From the cell containing the given text, extract its center point as (x, y) coordinate. 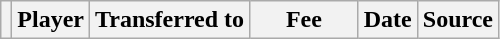
Transferred to (170, 20)
Fee (304, 20)
Source (458, 20)
Date (388, 20)
Player (51, 20)
